Output the (X, Y) coordinate of the center of the cell containing the given text.  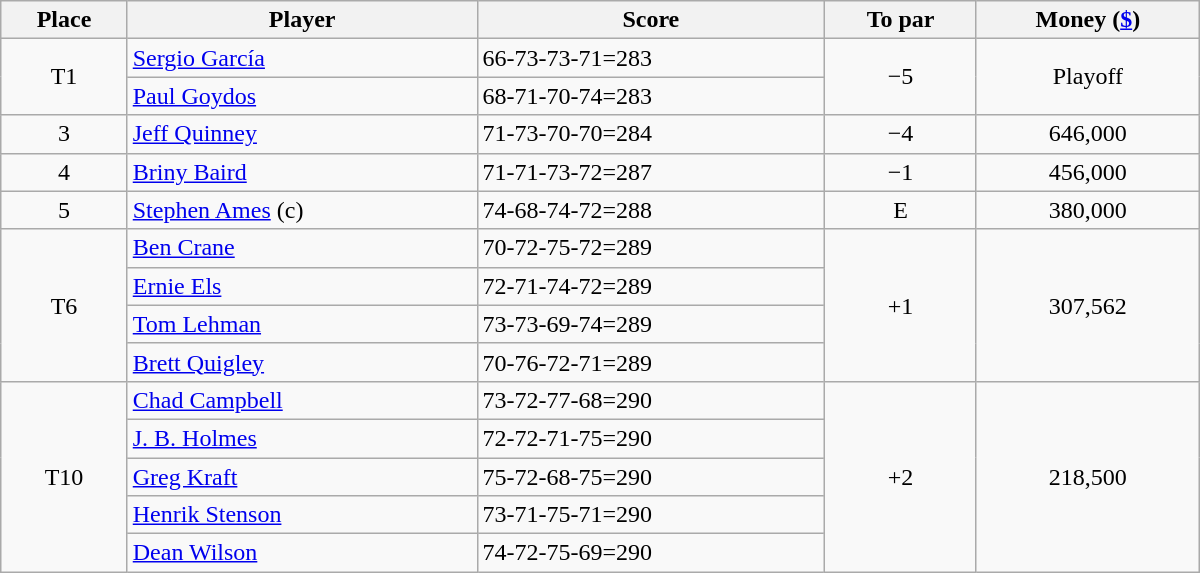
218,500 (1088, 476)
J. B. Holmes (302, 438)
73-72-77-68=290 (651, 400)
72-71-74-72=289 (651, 286)
Ben Crane (302, 248)
74-72-75-69=290 (651, 553)
Paul Goydos (302, 96)
Greg Kraft (302, 477)
70-72-75-72=289 (651, 248)
T1 (64, 77)
66-73-73-71=283 (651, 58)
646,000 (1088, 134)
−4 (901, 134)
Briny Baird (302, 172)
70-76-72-71=289 (651, 362)
T6 (64, 305)
73-73-69-74=289 (651, 324)
72-72-71-75=290 (651, 438)
Player (302, 20)
Place (64, 20)
−1 (901, 172)
Stephen Ames (c) (302, 210)
456,000 (1088, 172)
Sergio García (302, 58)
E (901, 210)
+2 (901, 476)
71-73-70-70=284 (651, 134)
5 (64, 210)
Playoff (1088, 77)
Dean Wilson (302, 553)
Jeff Quinney (302, 134)
307,562 (1088, 305)
3 (64, 134)
T10 (64, 476)
Tom Lehman (302, 324)
75-72-68-75=290 (651, 477)
Ernie Els (302, 286)
68-71-70-74=283 (651, 96)
4 (64, 172)
Brett Quigley (302, 362)
73-71-75-71=290 (651, 515)
Score (651, 20)
Henrik Stenson (302, 515)
−5 (901, 77)
To par (901, 20)
Money ($) (1088, 20)
71-71-73-72=287 (651, 172)
74-68-74-72=288 (651, 210)
380,000 (1088, 210)
Chad Campbell (302, 400)
+1 (901, 305)
